For the text-containing cell, return its midpoint in [X, Y] coordinate format. 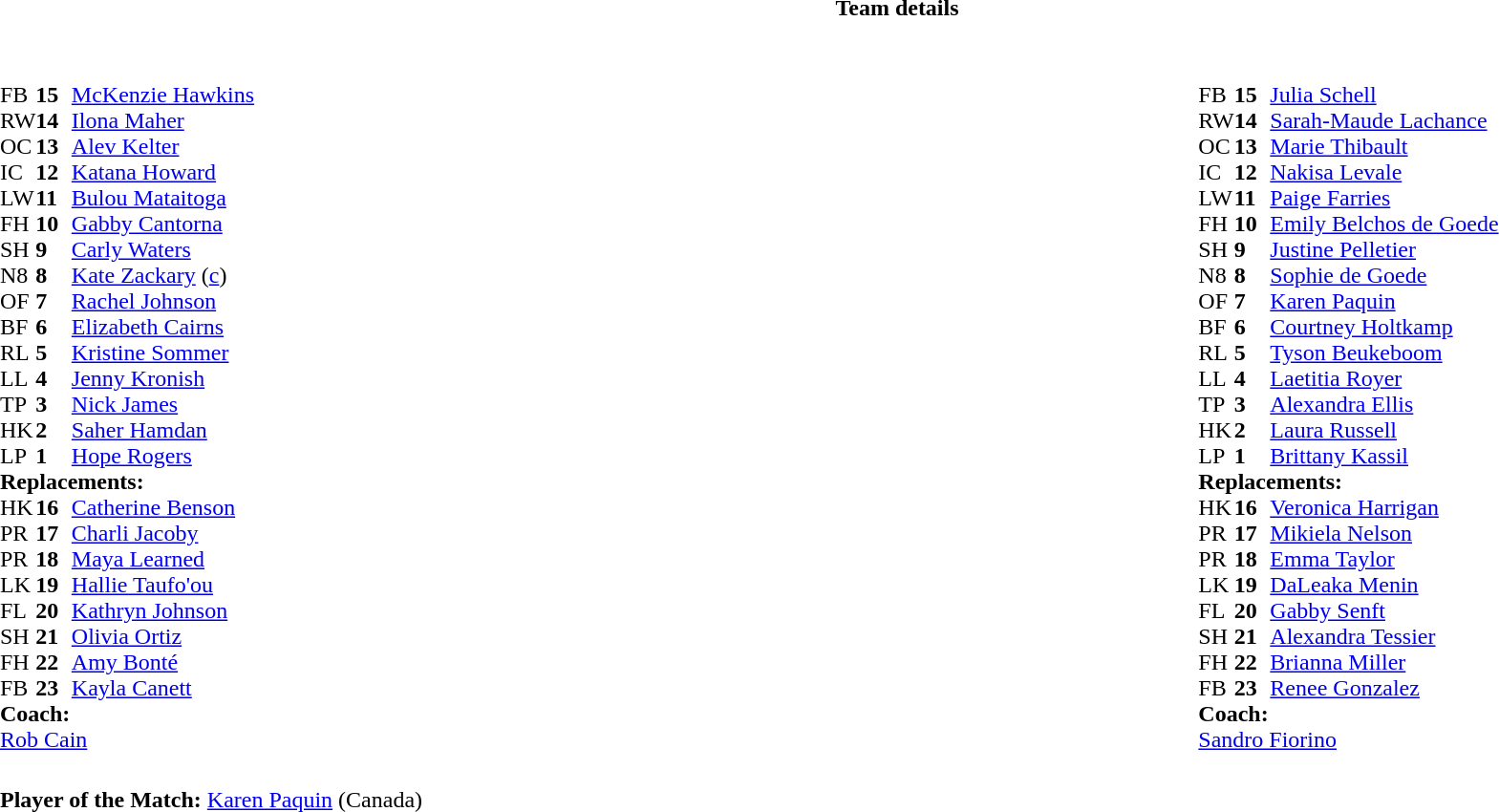
McKenzie Hawkins [162, 96]
Jenny Kronish [162, 378]
Alexandra Ellis [1383, 405]
Kayla Canett [162, 688]
Justine Pelletier [1383, 250]
Hallie Taufo'ou [162, 585]
Paige Farries [1383, 199]
Catherine Benson [162, 508]
Brianna Miller [1383, 663]
Renee Gonzalez [1383, 688]
Julia Schell [1383, 96]
Kathryn Johnson [162, 611]
Mikiela Nelson [1383, 533]
Nakisa Levale [1383, 172]
Sarah-Maude Lachance [1383, 120]
Amy Bonté [162, 663]
Nick James [162, 405]
Gabby Senft [1383, 611]
Gabby Cantorna [162, 224]
DaLeaka Menin [1383, 585]
Alexandra Tessier [1383, 636]
Bulou Mataitoga [162, 199]
Elizabeth Cairns [162, 327]
Marie Thibault [1383, 147]
Hope Rogers [162, 457]
Tyson Beukeboom [1383, 353]
Laura Russell [1383, 430]
Charli Jacoby [162, 533]
Saher Hamdan [162, 430]
Emma Taylor [1383, 560]
Alev Kelter [162, 147]
Kristine Sommer [162, 353]
Laetitia Royer [1383, 378]
Olivia Ortiz [162, 636]
Ilona Maher [162, 120]
Courtney Holtkamp [1383, 327]
Karen Paquin [1383, 302]
Emily Belchos de Goede [1383, 224]
Carly Waters [162, 250]
Maya Learned [162, 560]
Sandro Fiorino [1348, 739]
Kate Zackary (c) [162, 275]
Sophie de Goede [1383, 275]
Katana Howard [162, 172]
Rob Cain [127, 739]
Veronica Harrigan [1383, 508]
Brittany Kassil [1383, 457]
Rachel Johnson [162, 302]
